Pinpoint the cell where the given text exists, returning its (x, y) midpoint coordinate. 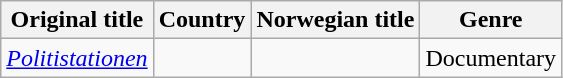
Original title (77, 20)
Politistationen (77, 58)
Genre (491, 20)
Norwegian title (336, 20)
Documentary (491, 58)
Country (202, 20)
